Pinpoint the cell where the given text exists, returning its (X, Y) midpoint coordinate. 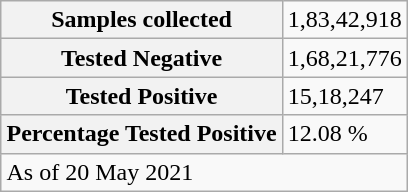
As of 20 May 2021 (204, 172)
Tested Positive (142, 96)
1,83,42,918 (344, 20)
12.08 % (344, 134)
Tested Negative (142, 58)
Samples collected (142, 20)
Percentage Tested Positive (142, 134)
1,68,21,776 (344, 58)
15,18,247 (344, 96)
